Detect which cell encompasses the target text, then output its (x, y) center coordinate. 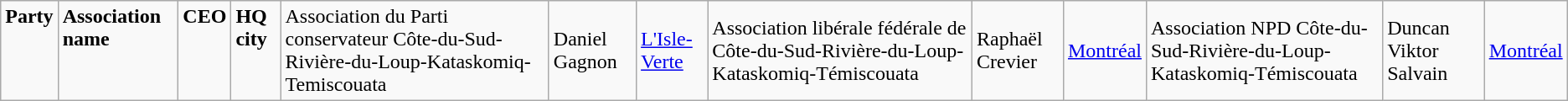
HQ city (256, 50)
Duncan Viktor Salvain (1434, 50)
Association libérale fédérale de Côte-du-Sud-Rivière-du-Loup-Kataskomiq-Témiscouata (840, 50)
L'Isle-Verte (672, 50)
Association du Parti conservateur Côte-du-Sud-Rivière-du-Loup-Kataskomiq-Temiscouata (415, 50)
CEO (204, 50)
Party (29, 50)
Daniel Gagnon (592, 50)
Raphaël Crevier (1019, 50)
Association NPD Côte-du-Sud-Rivière-du-Loup-Kataskomiq-Témiscouata (1264, 50)
Association name (118, 50)
